For the text-containing cell, return its midpoint in (X, Y) coordinate format. 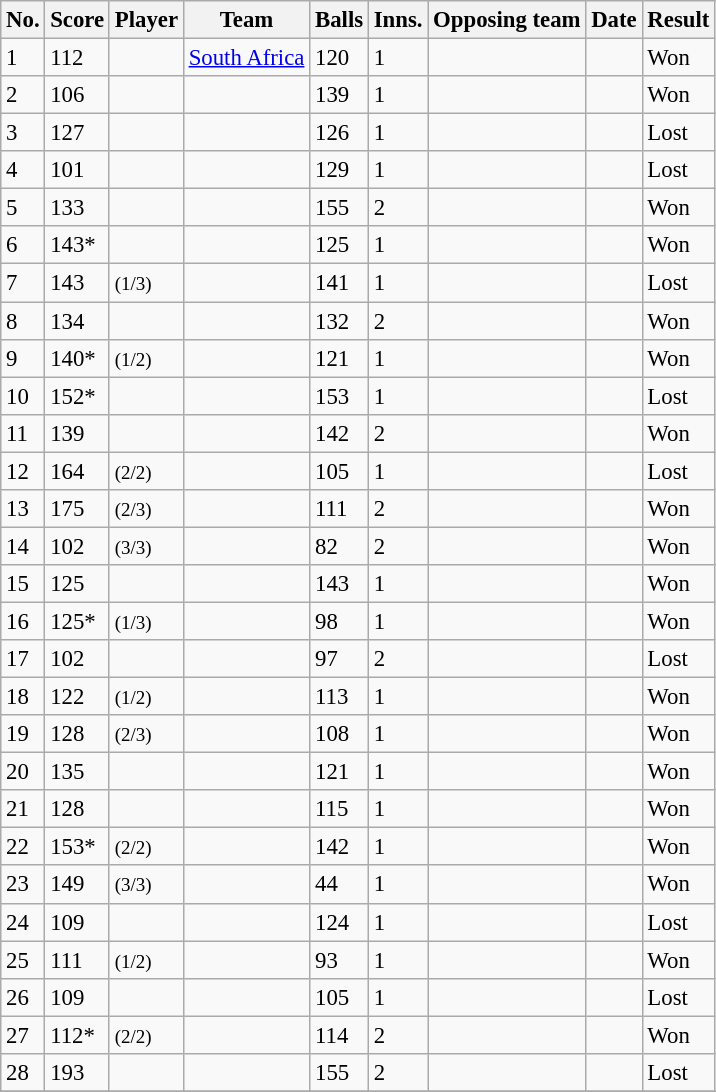
141 (340, 283)
153 (340, 396)
28 (23, 1073)
127 (78, 133)
26 (23, 997)
44 (340, 885)
25 (23, 960)
No. (23, 20)
10 (23, 396)
22 (23, 847)
126 (340, 133)
113 (340, 697)
9 (23, 358)
120 (340, 58)
135 (78, 772)
108 (340, 734)
132 (340, 321)
24 (23, 922)
27 (23, 1035)
140* (78, 358)
124 (340, 922)
93 (340, 960)
149 (78, 885)
Inns. (398, 20)
11 (23, 433)
153* (78, 847)
Balls (340, 20)
16 (23, 621)
19 (23, 734)
115 (340, 809)
Opposing team (507, 20)
164 (78, 471)
114 (340, 1035)
23 (23, 885)
Result (678, 20)
21 (23, 809)
125* (78, 621)
143* (78, 245)
8 (23, 321)
101 (78, 170)
97 (340, 659)
3 (23, 133)
20 (23, 772)
17 (23, 659)
Team (246, 20)
134 (78, 321)
193 (78, 1073)
129 (340, 170)
6 (23, 245)
152* (78, 396)
Score (78, 20)
18 (23, 697)
112 (78, 58)
175 (78, 509)
South Africa (246, 58)
14 (23, 546)
7 (23, 283)
Date (614, 20)
15 (23, 584)
112* (78, 1035)
106 (78, 95)
122 (78, 697)
13 (23, 509)
Player (146, 20)
12 (23, 471)
5 (23, 208)
82 (340, 546)
133 (78, 208)
98 (340, 621)
4 (23, 170)
